Output the (X, Y) coordinate of the center of the cell containing the given text.  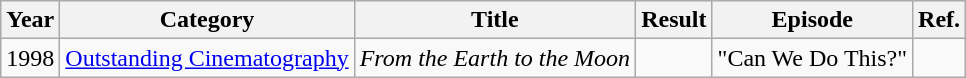
From the Earth to the Moon (494, 58)
1998 (30, 58)
Result (674, 20)
"Can We Do This?" (812, 58)
Title (494, 20)
Category (207, 20)
Ref. (940, 20)
Episode (812, 20)
Outstanding Cinematography (207, 58)
Year (30, 20)
